Search for the cell housing the specified text and yield its (x, y) center coordinate. 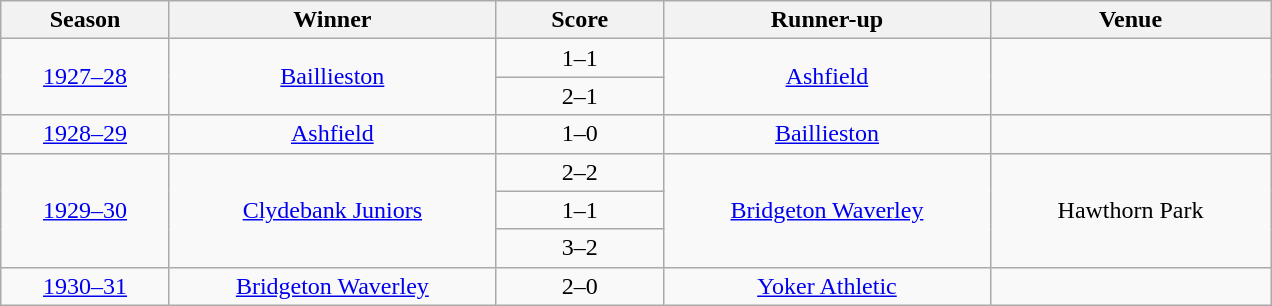
Hawthorn Park (1130, 210)
Clydebank Juniors (332, 210)
2–0 (580, 286)
Yoker Athletic (827, 286)
Season (86, 20)
1–0 (580, 134)
1929–30 (86, 210)
1928–29 (86, 134)
2–2 (580, 172)
1930–31 (86, 286)
3–2 (580, 248)
Winner (332, 20)
Score (580, 20)
1927–28 (86, 77)
2–1 (580, 96)
Venue (1130, 20)
Runner-up (827, 20)
